Search for the cell housing the specified text and yield its [x, y] center coordinate. 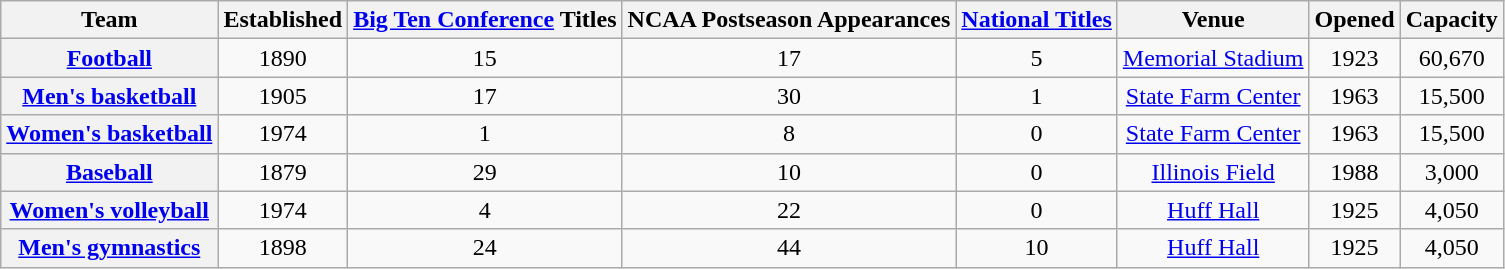
3,000 [1452, 172]
Team [110, 20]
Capacity [1452, 20]
1898 [283, 248]
1923 [1354, 58]
Illinois Field [1213, 172]
15 [485, 58]
1988 [1354, 172]
5 [1037, 58]
29 [485, 172]
Football [110, 58]
Men's basketball [110, 96]
Baseball [110, 172]
1890 [283, 58]
30 [789, 96]
Opened [1354, 20]
8 [789, 134]
National Titles [1037, 20]
Men's gymnastics [110, 248]
Women's volleyball [110, 210]
24 [485, 248]
NCAA Postseason Appearances [789, 20]
Established [283, 20]
1905 [283, 96]
Memorial Stadium [1213, 58]
22 [789, 210]
60,670 [1452, 58]
44 [789, 248]
4 [485, 210]
1879 [283, 172]
Venue [1213, 20]
Women's basketball [110, 134]
Big Ten Conference Titles [485, 20]
